Determine the [x, y] coordinate at the center of the cell enclosing the given text.  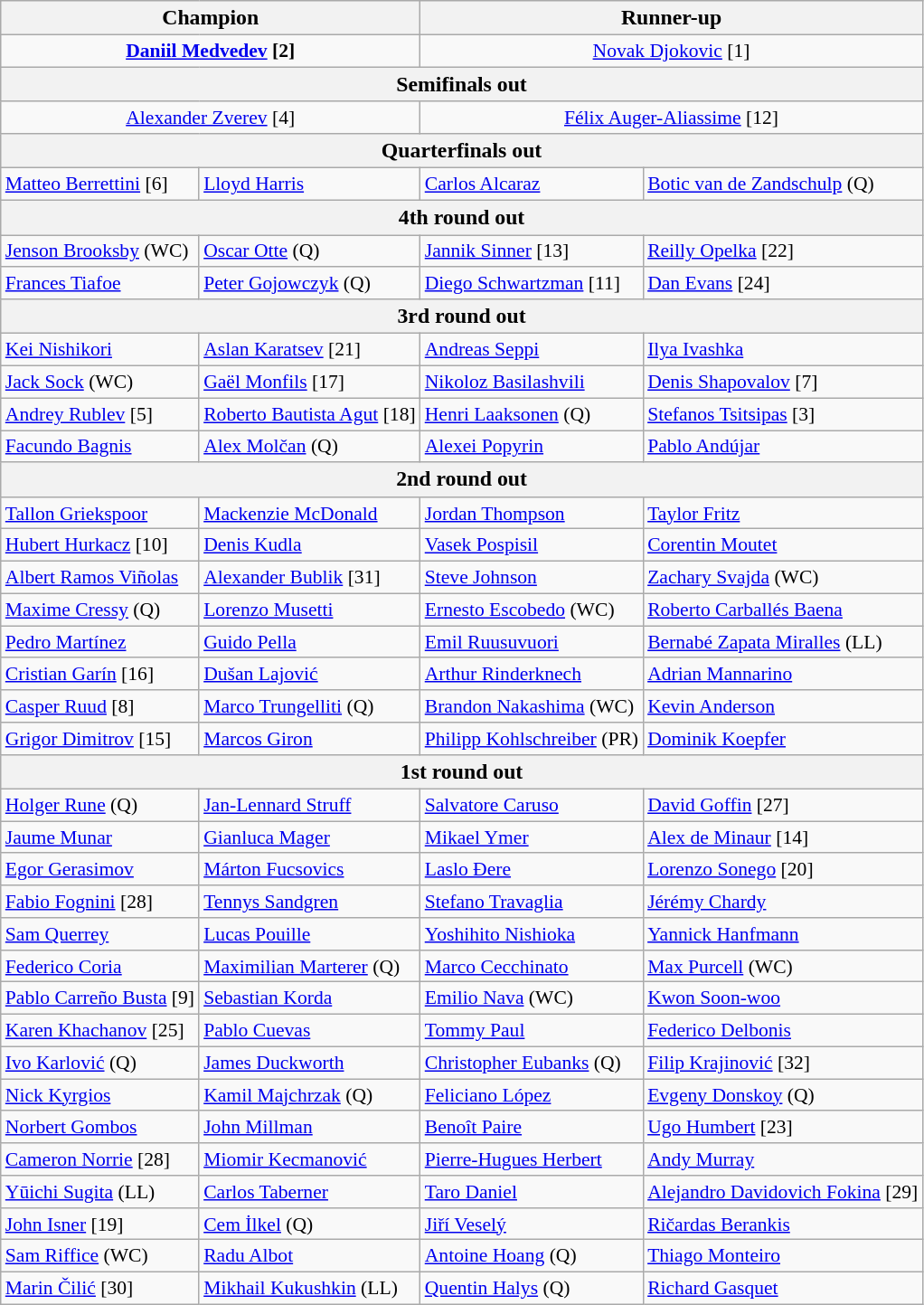
Denis Shapovalov [7] [783, 383]
Henri Laaksonen (Q) [532, 414]
Philipp Kohlschreiber (PR) [532, 739]
Maximilian Marterer (Q) [309, 967]
Marcos Giron [309, 739]
Pablo Carreño Busta [9] [99, 998]
Alejandro Davidovich Fokina [29] [783, 1192]
Yoshihito Nishioka [532, 934]
Thiago Monteiro [783, 1256]
Miomir Kecmanović [309, 1159]
Lorenzo Musetti [309, 610]
Oscar Otte (Q) [309, 251]
Dominik Koepfer [783, 739]
Jérémy Chardy [783, 902]
Federico Coria [99, 967]
Peter Gojowczyk (Q) [309, 284]
Kamil Majchrzak (Q) [309, 1095]
Alexander Bublik [31] [309, 578]
Novak Djokovic [1] [672, 52]
Cameron Norrie [28] [99, 1159]
Arthur Rinderknech [532, 675]
Kei Nishikori [99, 350]
Andreas Seppi [532, 350]
Diego Schwartzman [11] [532, 284]
Pierre-Hugues Herbert [532, 1159]
Lloyd Harris [309, 184]
Dušan Lajović [309, 675]
Tommy Paul [532, 1031]
Aslan Karatsev [21] [309, 350]
2nd round out [462, 480]
Pablo Cuevas [309, 1031]
Richard Gasquet [783, 1289]
Antoine Hoang (Q) [532, 1256]
Benoît Paire [532, 1128]
Alexei Popyrin [532, 447]
1st round out [462, 772]
David Goffin [27] [783, 806]
Daniil Medvedev [2] [211, 52]
Marin Čilić [30] [99, 1289]
Federico Delbonis [783, 1031]
Jordan Thompson [532, 514]
Carlos Alcaraz [532, 184]
Marco Cecchinato [532, 967]
Kevin Anderson [783, 706]
3rd round out [462, 317]
Pablo Andújar [783, 447]
Yūichi Sugita (LL) [99, 1192]
Félix Auger-Aliassime [12] [672, 118]
Salvatore Caruso [532, 806]
Zachary Svajda (WC) [783, 578]
Reilly Opelka [22] [783, 251]
Ugo Humbert [23] [783, 1128]
Kwon Soon-woo [783, 998]
Lucas Pouille [309, 934]
Holger Rune (Q) [99, 806]
Lorenzo Sonego [20] [783, 870]
Roberto Carballés Baena [783, 610]
Christopher Eubanks (Q) [532, 1064]
Max Purcell (WC) [783, 967]
Ilya Ivashka [783, 350]
Vasek Pospisil [532, 545]
Champion [211, 18]
Sebastian Korda [309, 998]
Casper Ruud [8] [99, 706]
Ričardas Berankis [783, 1225]
Alex de Minaur [14] [783, 837]
Matteo Berrettini [6] [99, 184]
Feliciano López [532, 1095]
Stefanos Tsitsipas [3] [783, 414]
Semifinals out [462, 85]
Andy Murray [783, 1159]
Denis Kudla [309, 545]
Jiří Veselý [532, 1225]
Corentin Moutet [783, 545]
Ernesto Escobedo (WC) [532, 610]
Taro Daniel [532, 1192]
Brandon Nakashima (WC) [532, 706]
Fabio Fognini [28] [99, 902]
Runner-up [672, 18]
Pedro Martínez [99, 642]
Roberto Bautista Agut [18] [309, 414]
Evgeny Donskoy (Q) [783, 1095]
Jannik Sinner [13] [532, 251]
Carlos Taberner [309, 1192]
Mikael Ymer [532, 837]
Mackenzie McDonald [309, 514]
Nick Kyrgios [99, 1095]
Emil Ruusuvuori [532, 642]
Quarterfinals out [462, 151]
Filip Krajinović [32] [783, 1064]
Tallon Griekspoor [99, 514]
Maxime Cressy (Q) [99, 610]
Mikhail Kukushkin (LL) [309, 1289]
Tennys Sandgren [309, 902]
Emilio Nava (WC) [532, 998]
Albert Ramos Viñolas [99, 578]
Gaël Monfils [17] [309, 383]
Yannick Hanfmann [783, 934]
Jenson Brooksby (WC) [99, 251]
Quentin Halys (Q) [532, 1289]
Botic van de Zandschulp (Q) [783, 184]
Hubert Hurkacz [10] [99, 545]
Adrian Mannarino [783, 675]
4th round out [462, 218]
Norbert Gombos [99, 1128]
Guido Pella [309, 642]
Sam Riffice (WC) [99, 1256]
Laslo Đere [532, 870]
Bernabé Zapata Miralles (LL) [783, 642]
Egor Gerasimov [99, 870]
Marco Trungelliti (Q) [309, 706]
John Millman [309, 1128]
Dan Evans [24] [783, 284]
Facundo Bagnis [99, 447]
Grigor Dimitrov [15] [99, 739]
Cem İlkel (Q) [309, 1225]
Steve Johnson [532, 578]
James Duckworth [309, 1064]
Jack Sock (WC) [99, 383]
Karen Khachanov [25] [99, 1031]
Frances Tiafoe [99, 284]
Gianluca Mager [309, 837]
Ivo Karlović (Q) [99, 1064]
Nikoloz Basilashvili [532, 383]
John Isner [19] [99, 1225]
Alex Molčan (Q) [309, 447]
Stefano Travaglia [532, 902]
Alexander Zverev [4] [211, 118]
Jan-Lennard Struff [309, 806]
Taylor Fritz [783, 514]
Cristian Garín [16] [99, 675]
Andrey Rublev [5] [99, 414]
Radu Albot [309, 1256]
Sam Querrey [99, 934]
Márton Fucsovics [309, 870]
Jaume Munar [99, 837]
